Locate the cell with the specified text and output its [x, y] center coordinate. 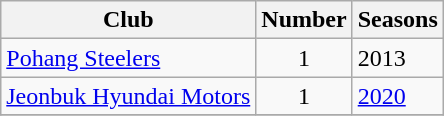
Pohang Steelers [128, 58]
Club [128, 20]
2020 [398, 96]
Seasons [398, 20]
Jeonbuk Hyundai Motors [128, 96]
Number [304, 20]
2013 [398, 58]
